Pinpoint the cell where the given text exists, returning its [x, y] midpoint coordinate. 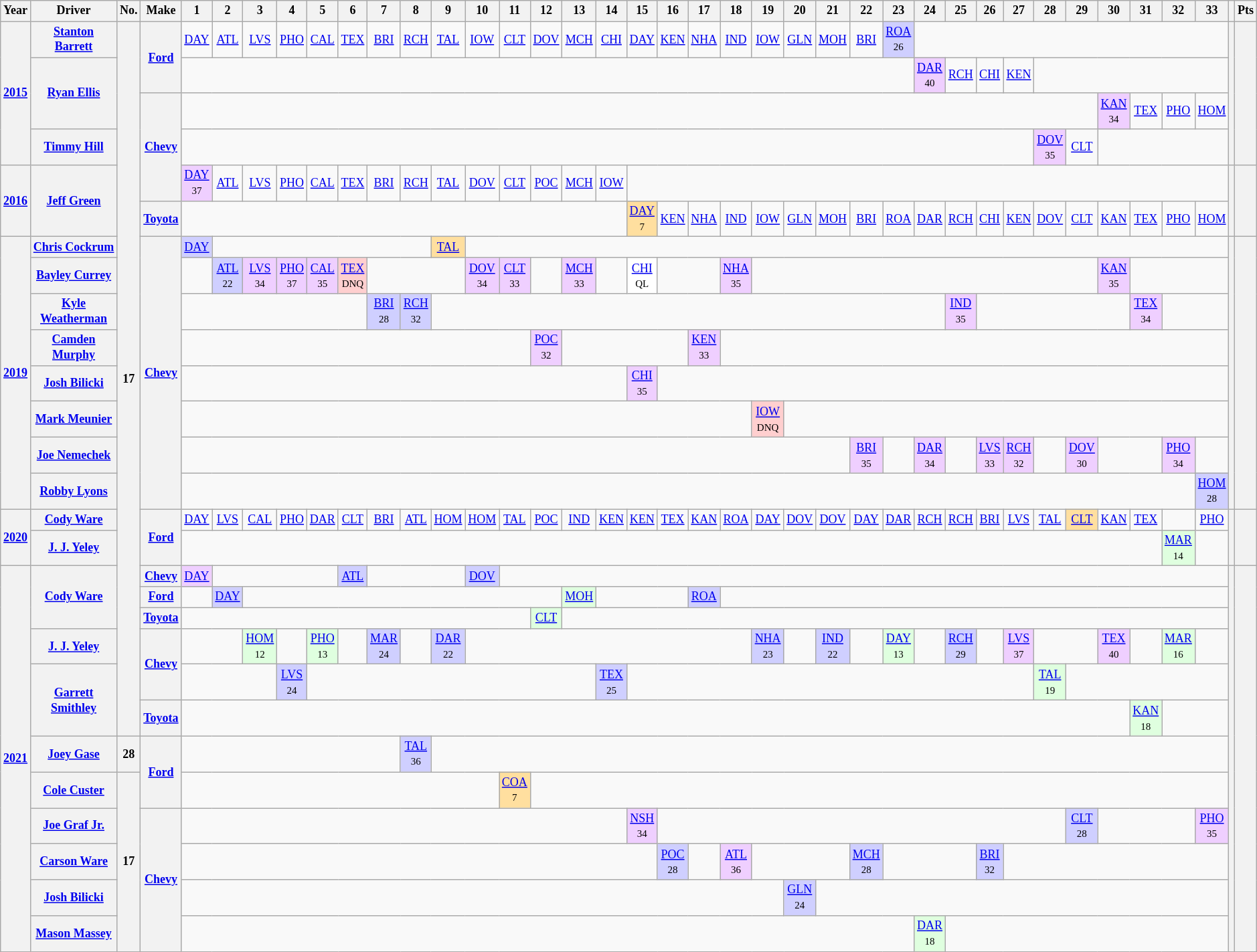
2020 [16, 538]
MAR16 [1179, 646]
33 [1211, 11]
MAR14 [1179, 548]
TEX40 [1114, 646]
Pts [1246, 11]
9 [448, 11]
LVS34 [260, 276]
NHA35 [736, 276]
29 [1082, 11]
Garrett Smithley [74, 700]
TAL36 [416, 754]
10 [482, 11]
LVS33 [989, 455]
Jeff Green [74, 201]
1 [197, 11]
CHI35 [642, 383]
No. [129, 11]
14 [612, 11]
3 [260, 11]
2 [228, 11]
PHO35 [1211, 826]
IND22 [833, 646]
22 [866, 11]
25 [960, 11]
Robby Lyons [74, 491]
2019 [16, 373]
Mark Meunier [74, 419]
12 [546, 11]
4 [292, 11]
PHO37 [292, 276]
PHO34 [1179, 455]
ROA26 [898, 39]
Mason Massey [74, 934]
Timmy Hill [74, 147]
32 [1179, 11]
Year [16, 11]
26 [989, 11]
KAN35 [1114, 276]
2016 [16, 201]
MCH33 [580, 276]
COA7 [515, 790]
27 [1019, 11]
Joe Graf Jr. [74, 826]
IOWDNQ [768, 419]
BRI32 [989, 862]
CHIQL [642, 276]
Joe Nemechek [74, 455]
Bayley Currey [74, 276]
Driver [74, 11]
13 [580, 11]
CLT28 [1082, 826]
11 [515, 11]
LVS37 [1019, 646]
Camden Murphy [74, 347]
5 [323, 11]
KAN18 [1146, 719]
RCH29 [960, 646]
Stanton Barrett [74, 39]
DAR18 [930, 934]
ATL36 [736, 862]
DOV30 [1082, 455]
15 [642, 11]
24 [930, 11]
LVS24 [292, 682]
Make [161, 11]
20 [800, 11]
DAY37 [197, 183]
GLN24 [800, 898]
TAL19 [1050, 682]
DAY13 [898, 646]
IND35 [960, 312]
CAL35 [323, 276]
NSH34 [642, 826]
2015 [16, 94]
31 [1146, 11]
19 [768, 11]
NHA23 [768, 646]
DOV35 [1050, 147]
KAN34 [1114, 111]
KEN33 [704, 347]
Cole Custer [74, 790]
DAR22 [448, 646]
30 [1114, 11]
Chris Cockrum [74, 248]
PHO13 [323, 646]
Ryan Ellis [74, 94]
7 [384, 11]
Joey Gase [74, 754]
POC32 [546, 347]
MAR24 [384, 646]
DAY7 [642, 219]
HOM28 [1211, 491]
8 [416, 11]
ATL22 [228, 276]
CLT33 [515, 276]
DAR40 [930, 76]
18 [736, 11]
DAR34 [930, 455]
TEXDNQ [353, 276]
16 [673, 11]
POC28 [673, 862]
21 [833, 11]
BRI28 [384, 312]
DOV34 [482, 276]
MCH28 [866, 862]
Carson Ware [74, 862]
TEX25 [612, 682]
HOM12 [260, 646]
BRI35 [866, 455]
TEX34 [1146, 312]
2021 [16, 759]
6 [353, 11]
23 [898, 11]
Kyle Weatherman [74, 312]
